Search for the cell housing the specified text and yield its [x, y] center coordinate. 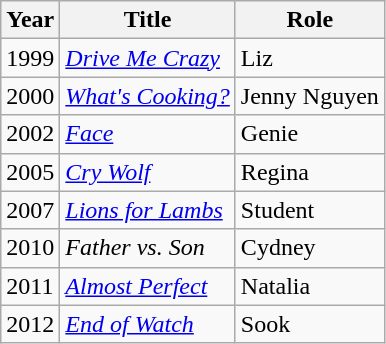
Father vs. Son [148, 248]
Genie [310, 134]
2000 [30, 96]
Lions for Lambs [148, 210]
2002 [30, 134]
2010 [30, 248]
Liz [310, 58]
Regina [310, 172]
Student [310, 210]
Jenny Nguyen [310, 96]
2011 [30, 286]
Almost Perfect [148, 286]
Cydney [310, 248]
Sook [310, 324]
What's Cooking? [148, 96]
Title [148, 20]
Cry Wolf [148, 172]
1999 [30, 58]
2007 [30, 210]
Drive Me Crazy [148, 58]
2012 [30, 324]
Role [310, 20]
2005 [30, 172]
End of Watch [148, 324]
Year [30, 20]
Face [148, 134]
Natalia [310, 286]
